Scan for the cell matching the given text and deliver its [x, y] coordinate at center. 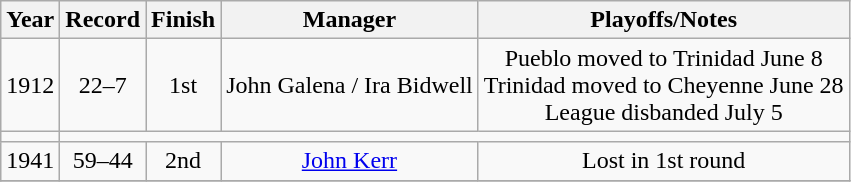
John Kerr [350, 161]
1941 [30, 161]
22–7 [103, 85]
2nd [184, 161]
Record [103, 20]
59–44 [103, 161]
Year [30, 20]
Lost in 1st round [664, 161]
John Galena / Ira Bidwell [350, 85]
Pueblo moved to Trinidad June 8 Trinidad moved to Cheyenne June 28League disbanded July 5 [664, 85]
1912 [30, 85]
Manager [350, 20]
Finish [184, 20]
Playoffs/Notes [664, 20]
1st [184, 85]
